Locate the cell with the specified text and output its (x, y) center coordinate. 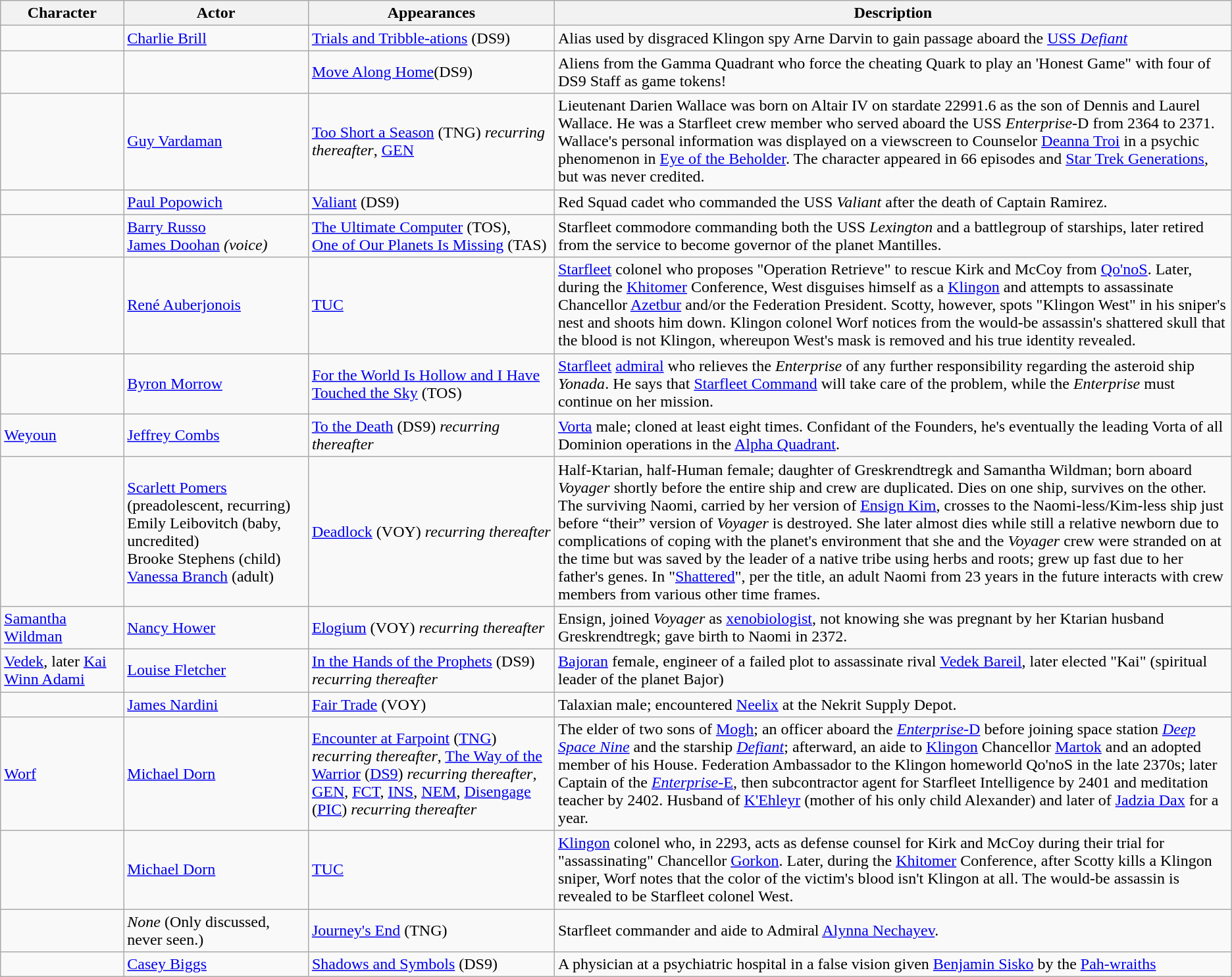
Actor (216, 13)
For the World Is Hollow and I Have Touched the Sky (TOS) (431, 384)
Fair Trade (VOY) (431, 705)
The Ultimate Computer (TOS),One of Our Planets Is Missing (TAS) (431, 236)
James Nardini (216, 705)
Paul Popowich (216, 202)
Starfleet commander and aide to Admiral Alynna Nechayev. (892, 930)
Appearances (431, 13)
To the Death (DS9) recurring thereafter (431, 436)
Elogium (VOY) recurring thereafter (431, 628)
Description (892, 13)
Samantha Wildman (62, 628)
Louise Fletcher (216, 670)
Bajoran female, engineer of a failed plot to assassinate rival Vedek Bareil, later elected "Kai" (spiritual leader of the planet Bajor) (892, 670)
Charlie Brill (216, 38)
Journey's End (TNG) (431, 930)
Scarlett Pomers (preadolescent, recurring)Emily Leibovitch (baby, uncredited) Brooke Stephens (child)Vanessa Branch (adult) (216, 532)
Talaxian male; encountered Neelix at the Nekrit Supply Depot. (892, 705)
Nancy Hower (216, 628)
Vedek, later Kai Winn Adami (62, 670)
Casey Biggs (216, 964)
Character (62, 13)
Aliens from the Gamma Quadrant who force the cheating Quark to play an 'Honest Game" with four of DS9 Staff as game tokens! (892, 72)
Ensign, joined Voyager as xenobiologist, not knowing she was pregnant by her Ktarian husband Greskrendtregk; gave birth to Naomi in 2372. (892, 628)
Shadows and Symbols (DS9) (431, 964)
Deadlock (VOY) recurring thereafter (431, 532)
Too Short a Season (TNG) recurring thereafter, GEN (431, 141)
Byron Morrow (216, 384)
Barry RussoJames Doohan (voice) (216, 236)
Alias used by disgraced Klingon spy Arne Darvin to gain passage aboard the USS Defiant (892, 38)
Weyoun (62, 436)
René Auberjonois (216, 305)
A physician at a psychiatric hospital in a false vision given Benjamin Sisko by the Pah-wraiths (892, 964)
Worf (62, 774)
Red Squad cadet who commanded the USS Valiant after the death of Captain Ramirez. (892, 202)
Valiant (DS9) (431, 202)
Move Along Home(DS9) (431, 72)
In the Hands of the Prophets (DS9) recurring thereafter (431, 670)
Guy Vardaman (216, 141)
Trials and Tribble-ations (DS9) (431, 38)
Jeffrey Combs (216, 436)
None (Only discussed, never seen.) (216, 930)
